Search for the cell housing the specified text and yield its [x, y] center coordinate. 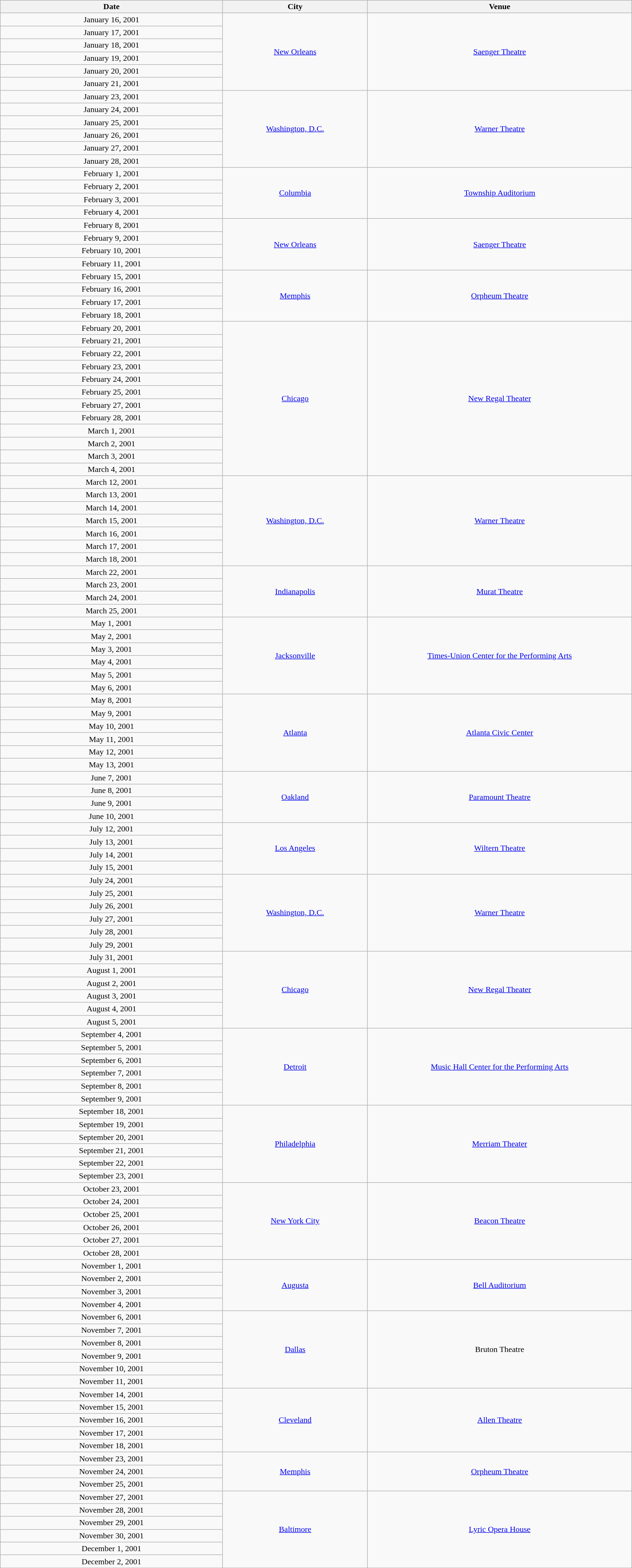
November 16, 2001 [111, 1420]
August 5, 2001 [111, 1022]
February 23, 2001 [111, 366]
Music Hall Center for the Performing Arts [500, 1067]
November 23, 2001 [111, 1459]
February 9, 2001 [111, 238]
May 3, 2001 [111, 649]
May 11, 2001 [111, 739]
May 4, 2001 [111, 662]
June 9, 2001 [111, 803]
March 3, 2001 [111, 456]
May 5, 2001 [111, 675]
January 24, 2001 [111, 109]
March 4, 2001 [111, 469]
February 1, 2001 [111, 174]
December 2, 2001 [111, 1561]
September 19, 2001 [111, 1124]
February 2, 2001 [111, 187]
February 3, 2001 [111, 200]
February 11, 2001 [111, 264]
February 20, 2001 [111, 328]
Detroit [295, 1067]
June 10, 2001 [111, 816]
June 7, 2001 [111, 777]
New York City [295, 1221]
Baltimore [295, 1529]
November 10, 2001 [111, 1368]
November 6, 2001 [111, 1317]
November 29, 2001 [111, 1523]
Venue [500, 7]
August 4, 2001 [111, 1009]
October 25, 2001 [111, 1215]
Beacon Theatre [500, 1221]
February 18, 2001 [111, 315]
September 6, 2001 [111, 1060]
July 28, 2001 [111, 932]
February 24, 2001 [111, 379]
March 25, 2001 [111, 611]
January 25, 2001 [111, 122]
July 13, 2001 [111, 842]
July 15, 2001 [111, 868]
February 17, 2001 [111, 302]
January 19, 2001 [111, 58]
February 21, 2001 [111, 341]
January 17, 2001 [111, 32]
August 3, 2001 [111, 996]
November 14, 2001 [111, 1394]
November 25, 2001 [111, 1484]
November 15, 2001 [111, 1407]
July 27, 2001 [111, 919]
January 20, 2001 [111, 71]
Jacksonville [295, 656]
Oakland [295, 797]
May 9, 2001 [111, 713]
March 23, 2001 [111, 585]
July 24, 2001 [111, 880]
March 1, 2001 [111, 431]
July 31, 2001 [111, 957]
May 2, 2001 [111, 636]
March 12, 2001 [111, 482]
October 23, 2001 [111, 1189]
March 2, 2001 [111, 444]
May 8, 2001 [111, 700]
March 14, 2001 [111, 508]
Bell Auditorium [500, 1285]
January 26, 2001 [111, 135]
February 15, 2001 [111, 276]
May 1, 2001 [111, 623]
March 17, 2001 [111, 546]
July 26, 2001 [111, 906]
November 28, 2001 [111, 1510]
August 1, 2001 [111, 970]
Paramount Theatre [500, 797]
July 12, 2001 [111, 829]
January 27, 2001 [111, 148]
May 12, 2001 [111, 752]
September 20, 2001 [111, 1137]
September 7, 2001 [111, 1073]
Merriam Theater [500, 1144]
Bruton Theatre [500, 1349]
September 21, 2001 [111, 1150]
March 24, 2001 [111, 598]
February 28, 2001 [111, 418]
February 10, 2001 [111, 251]
Wiltern Theatre [500, 848]
September 18, 2001 [111, 1112]
January 23, 2001 [111, 97]
January 16, 2001 [111, 20]
Atlanta Civic Center [500, 733]
February 16, 2001 [111, 289]
Dallas [295, 1349]
October 24, 2001 [111, 1202]
Philadelphia [295, 1144]
February 25, 2001 [111, 392]
November 9, 2001 [111, 1356]
City [295, 7]
September 5, 2001 [111, 1047]
September 23, 2001 [111, 1176]
March 13, 2001 [111, 495]
November 27, 2001 [111, 1497]
May 6, 2001 [111, 688]
Times-Union Center for the Performing Arts [500, 656]
Columbia [295, 193]
March 22, 2001 [111, 572]
September 9, 2001 [111, 1099]
July 29, 2001 [111, 945]
Lyric Opera House [500, 1529]
November 17, 2001 [111, 1433]
November 24, 2001 [111, 1471]
September 22, 2001 [111, 1163]
October 26, 2001 [111, 1227]
Atlanta [295, 733]
Allen Theatre [500, 1420]
January 28, 2001 [111, 161]
November 7, 2001 [111, 1330]
July 25, 2001 [111, 893]
September 4, 2001 [111, 1035]
November 3, 2001 [111, 1292]
January 18, 2001 [111, 45]
November 2, 2001 [111, 1279]
Murat Theatre [500, 591]
March 15, 2001 [111, 521]
Los Angeles [295, 848]
Township Auditorium [500, 193]
November 1, 2001 [111, 1266]
November 11, 2001 [111, 1381]
November 8, 2001 [111, 1343]
November 18, 2001 [111, 1446]
September 8, 2001 [111, 1086]
February 27, 2001 [111, 405]
Date [111, 7]
February 4, 2001 [111, 212]
Cleveland [295, 1420]
December 1, 2001 [111, 1548]
Augusta [295, 1285]
June 8, 2001 [111, 791]
March 18, 2001 [111, 559]
January 21, 2001 [111, 84]
October 28, 2001 [111, 1253]
Indianapolis [295, 591]
March 16, 2001 [111, 533]
August 2, 2001 [111, 983]
May 13, 2001 [111, 765]
May 10, 2001 [111, 726]
July 14, 2001 [111, 855]
October 27, 2001 [111, 1240]
February 22, 2001 [111, 353]
November 30, 2001 [111, 1536]
November 4, 2001 [111, 1304]
February 8, 2001 [111, 225]
